Determine the [X, Y] coordinate at the center of the cell enclosing the given text.  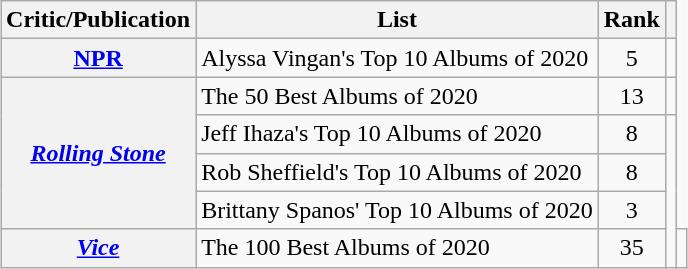
13 [632, 96]
NPR [98, 58]
3 [632, 210]
Brittany Spanos' Top 10 Albums of 2020 [398, 210]
Alyssa Vingan's Top 10 Albums of 2020 [398, 58]
Rank [632, 20]
The 50 Best Albums of 2020 [398, 96]
Rolling Stone [98, 153]
35 [632, 248]
Jeff Ihaza's Top 10 Albums of 2020 [398, 134]
Rob Sheffield's Top 10 Albums of 2020 [398, 172]
List [398, 20]
The 100 Best Albums of 2020 [398, 248]
5 [632, 58]
Vice [98, 248]
Critic/Publication [98, 20]
